From the cell containing the given text, extract its center point as [x, y] coordinate. 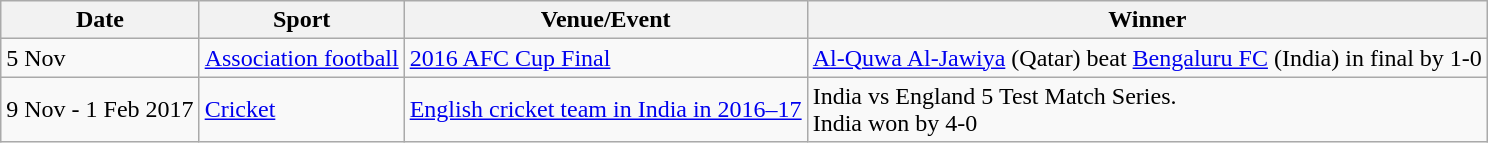
English cricket team in India in 2016–17 [606, 110]
Cricket [302, 110]
Winner [1147, 20]
Association football [302, 58]
India vs England 5 Test Match Series.India won by 4-0 [1147, 110]
Date [100, 20]
Sport [302, 20]
Venue/Event [606, 20]
9 Nov - 1 Feb 2017 [100, 110]
Al-Quwa Al-Jawiya (Qatar) beat Bengaluru FC (India) in final by 1-0 [1147, 58]
5 Nov [100, 58]
2016 AFC Cup Final [606, 58]
